Provide the (X, Y) coordinate of the cell's center where the given text is located.  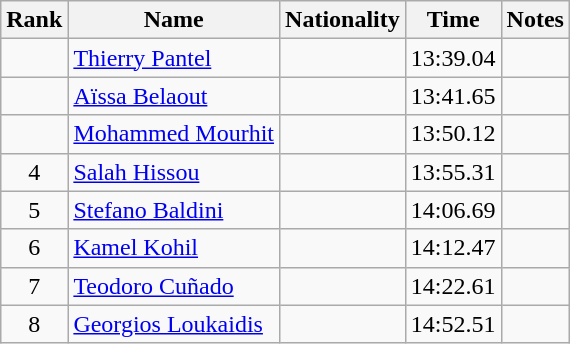
5 (34, 210)
Time (453, 20)
13:41.65 (453, 96)
Mohammed Mourhit (174, 134)
14:22.61 (453, 286)
Nationality (343, 20)
Name (174, 20)
Salah Hissou (174, 172)
4 (34, 172)
13:55.31 (453, 172)
6 (34, 248)
13:39.04 (453, 58)
8 (34, 324)
Kamel Kohil (174, 248)
14:52.51 (453, 324)
Notes (535, 20)
Georgios Loukaidis (174, 324)
14:12.47 (453, 248)
Stefano Baldini (174, 210)
Teodoro Cuñado (174, 286)
7 (34, 286)
13:50.12 (453, 134)
Rank (34, 20)
Thierry Pantel (174, 58)
Aïssa Belaout (174, 96)
14:06.69 (453, 210)
